Search for the cell housing the specified text and yield its [X, Y] center coordinate. 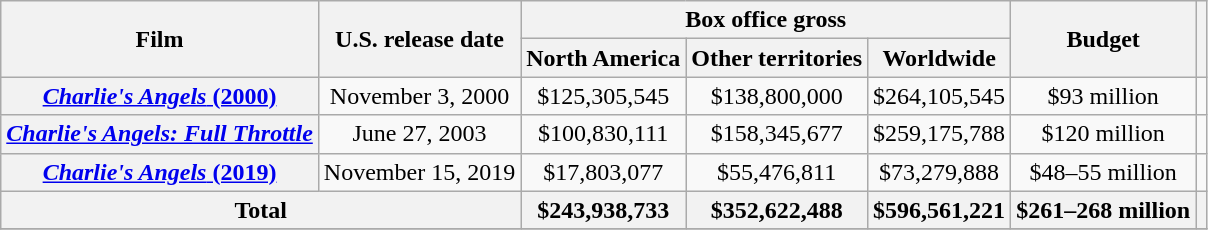
U.S. release date [419, 39]
$48–55 million [1104, 172]
$125,305,545 [604, 96]
$158,345,677 [777, 134]
Charlie's Angels (2019) [160, 172]
$596,561,221 [940, 210]
Charlie's Angels: Full Throttle [160, 134]
$259,175,788 [940, 134]
North America [604, 58]
$93 million [1104, 96]
$261–268 million [1104, 210]
Film [160, 39]
Box office gross [766, 20]
November 15, 2019 [419, 172]
$352,622,488 [777, 210]
$55,476,811 [777, 172]
Worldwide [940, 58]
$264,105,545 [940, 96]
$243,938,733 [604, 210]
Other territories [777, 58]
$100,830,111 [604, 134]
Charlie's Angels (2000) [160, 96]
June 27, 2003 [419, 134]
$138,800,000 [777, 96]
$73,279,888 [940, 172]
November 3, 2000 [419, 96]
Budget [1104, 39]
$17,803,077 [604, 172]
$120 million [1104, 134]
Total [261, 210]
